Return (X, Y) of the center of cell containing provided text 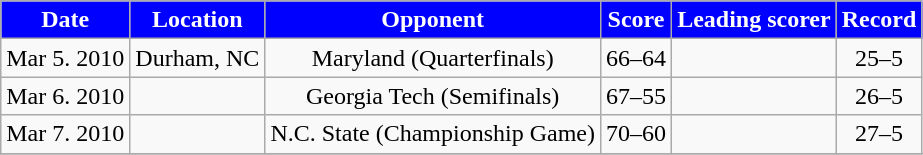
N.C. State (Championship Game) (433, 134)
Maryland (Quarterfinals) (433, 58)
Mar 7. 2010 (66, 134)
66–64 (636, 58)
Location (198, 20)
Mar 6. 2010 (66, 96)
67–55 (636, 96)
Date (66, 20)
Opponent (433, 20)
25–5 (879, 58)
26–5 (879, 96)
70–60 (636, 134)
Durham, NC (198, 58)
Leading scorer (754, 20)
27–5 (879, 134)
Record (879, 20)
Mar 5. 2010 (66, 58)
Georgia Tech (Semifinals) (433, 96)
Score (636, 20)
